Provide the (X, Y) coordinate of the cell's center where the given text is located.  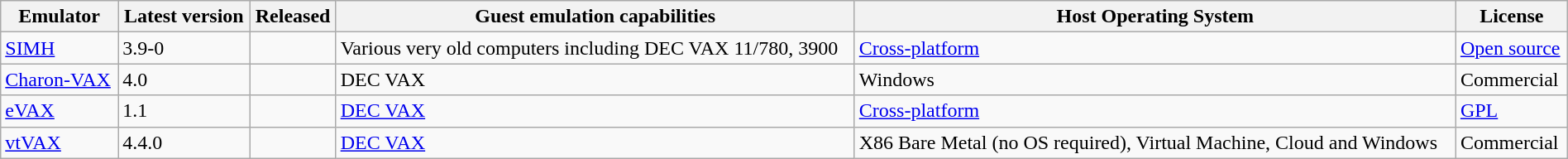
GPL (1512, 111)
Emulator (60, 17)
Host Operating System (1154, 17)
vtVAX (60, 142)
Charon-VAX (60, 79)
eVAX (60, 111)
Latest version (184, 17)
4.4.0 (184, 142)
Guest emulation capabilities (595, 17)
3.9-0 (184, 48)
4.0 (184, 79)
X86 Bare Metal (no OS required), Virtual Machine, Cloud and Windows (1154, 142)
Open source (1512, 48)
Released (293, 17)
License (1512, 17)
Various very old computers including DEC VAX 11/780, 3900 (595, 48)
1.1 (184, 111)
Windows (1154, 79)
SIMH (60, 48)
